Identify which cell holds the provided text, then report its [x, y] central coordinate. 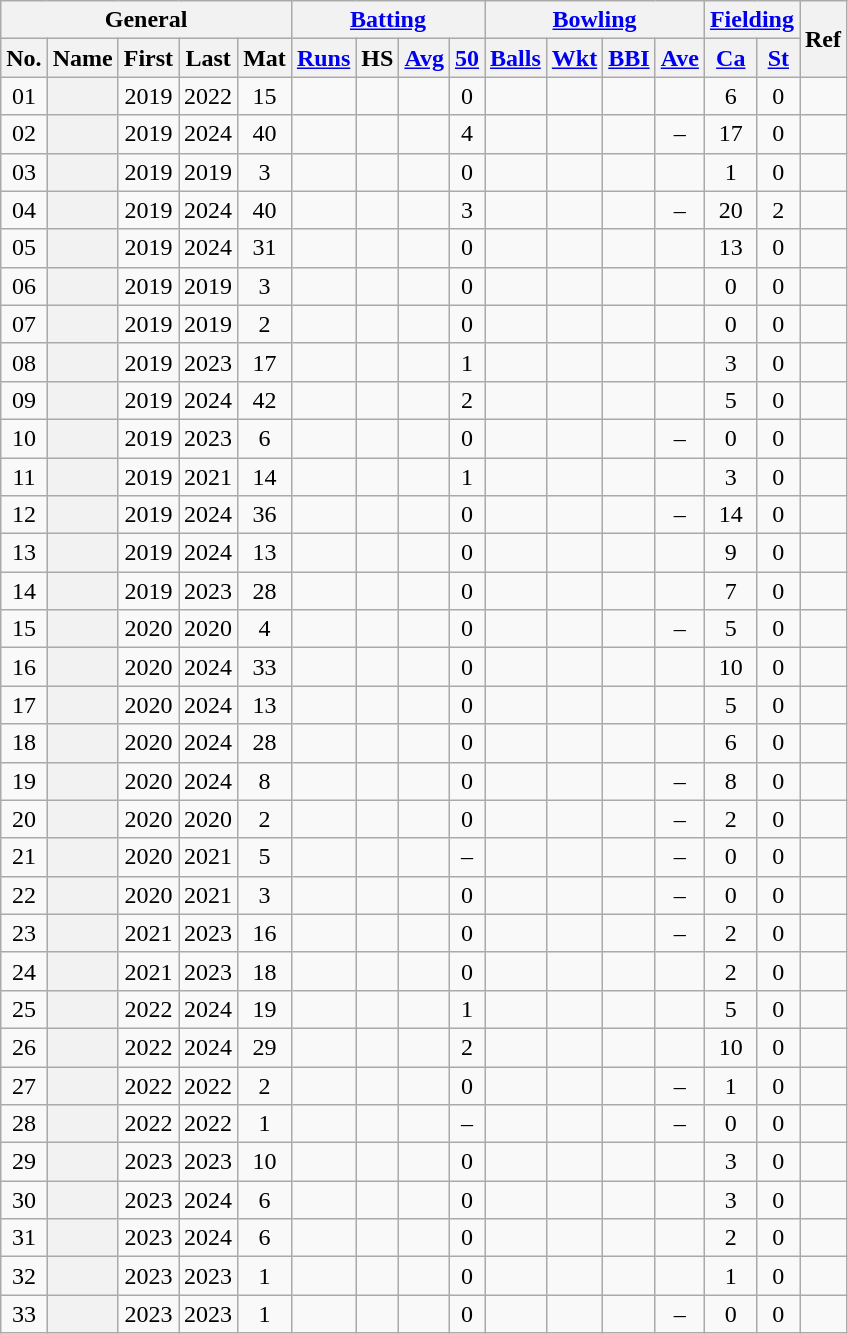
12 [24, 515]
9 [730, 553]
BBI [629, 58]
50 [466, 58]
05 [24, 248]
HS [378, 58]
07 [24, 324]
22 [24, 895]
11 [24, 477]
Wkt [574, 58]
08 [24, 362]
St [778, 58]
32 [24, 1276]
24 [24, 971]
Ref [824, 39]
26 [24, 1047]
First [148, 58]
Avg [424, 58]
Runs [323, 58]
No. [24, 58]
Last [208, 58]
Batting [388, 20]
Ca [730, 58]
23 [24, 933]
Ave [680, 58]
06 [24, 286]
36 [265, 515]
7 [730, 591]
General [146, 20]
Fielding [752, 20]
25 [24, 1009]
Balls [516, 58]
27 [24, 1085]
Bowling [595, 20]
09 [24, 400]
01 [24, 96]
42 [265, 400]
04 [24, 210]
Mat [265, 58]
03 [24, 172]
Name [82, 58]
21 [24, 857]
30 [24, 1200]
02 [24, 134]
